Pinpoint the cell where the given text exists, returning its (X, Y) midpoint coordinate. 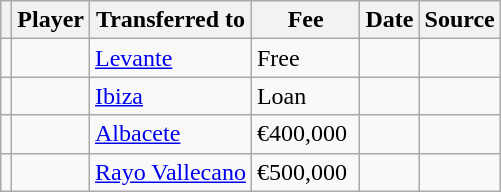
Source (460, 20)
Loan (306, 96)
Albacete (171, 134)
Fee (306, 20)
€400,000 (306, 134)
Levante (171, 58)
Ibiza (171, 96)
Player (51, 20)
Date (390, 20)
Rayo Vallecano (171, 172)
Transferred to (171, 20)
€500,000 (306, 172)
Free (306, 58)
